Output the [X, Y] coordinate of the center of the cell containing the given text.  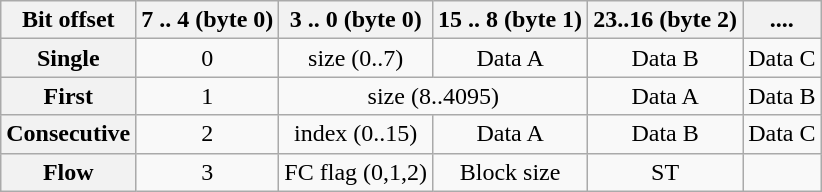
15 .. 8 (byte 1) [510, 20]
3 [208, 172]
23..16 (byte 2) [666, 20]
ST [666, 172]
Flow [68, 172]
size (0..7) [356, 58]
FC flag (0,1,2) [356, 172]
Consecutive [68, 134]
index (0..15) [356, 134]
.... [782, 20]
size (8..4095) [434, 96]
1 [208, 96]
Bit offset [68, 20]
2 [208, 134]
First [68, 96]
3 .. 0 (byte 0) [356, 20]
Block size [510, 172]
Single [68, 58]
0 [208, 58]
7 .. 4 (byte 0) [208, 20]
